Find where the given text appears and provide that cell's center as [X, Y] coordinate. 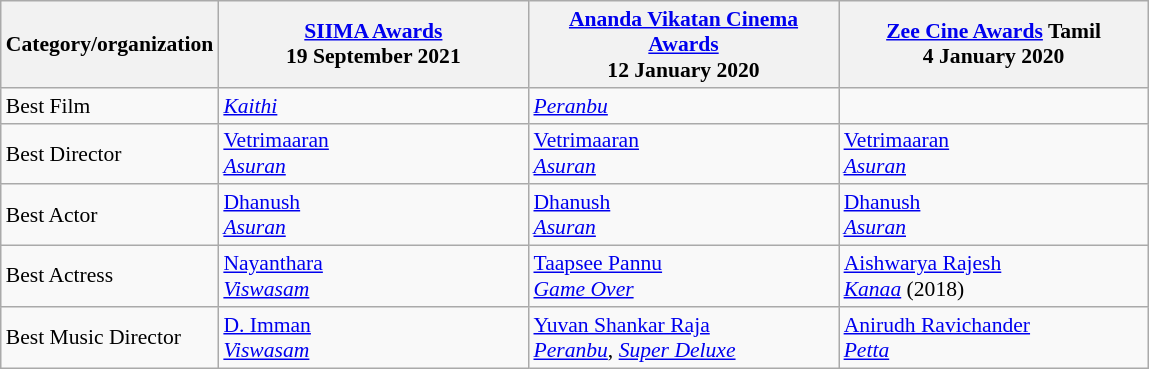
Taapsee PannuGame Over [683, 276]
Aishwarya RajeshKanaa (2018) [994, 276]
Best Film [110, 106]
Category/organization [110, 44]
NayantharaViswasam [373, 276]
Best Music Director [110, 338]
Kaithi [373, 106]
D. ImmanViswasam [373, 338]
Zee Cine Awards Tamil4 January 2020 [994, 44]
Ananda Vikatan Cinema Awards12 January 2020 [683, 44]
Best Actress [110, 276]
Anirudh RavichanderPetta [994, 338]
Best Director [110, 154]
Best Actor [110, 216]
SIIMA Awards19 September 2021 [373, 44]
Yuvan Shankar RajaPeranbu, Super Deluxe [683, 338]
Peranbu [683, 106]
